Return the [X, Y] coordinate for the center point of the cell that contains the specified text.  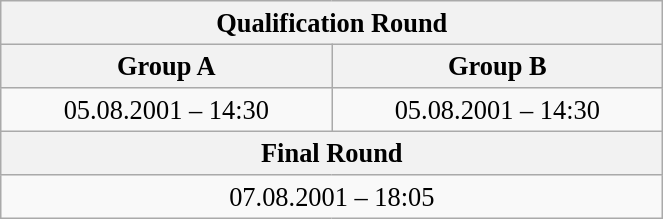
Qualification Round [332, 22]
Group A [166, 66]
Final Round [332, 153]
Group B [498, 66]
07.08.2001 – 18:05 [332, 197]
